Detect which cell encompasses the target text, then output its [X, Y] center coordinate. 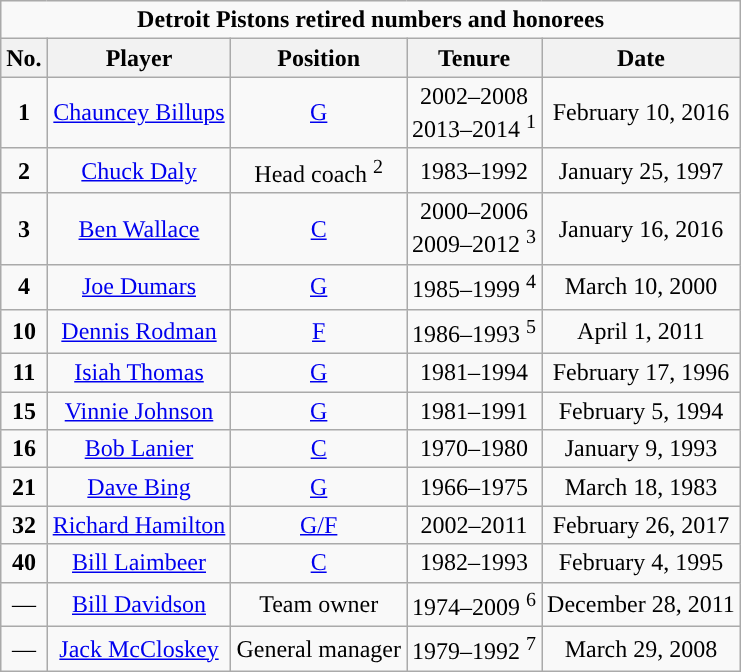
April 1, 2011 [642, 332]
1986–1993 5 [474, 332]
February 5, 1994 [642, 411]
Bill Laimbeer [139, 563]
Joe Dumars [139, 288]
No. [24, 58]
January 25, 1997 [642, 170]
21 [24, 487]
1985–1999 4 [474, 288]
March 10, 2000 [642, 288]
December 28, 2011 [642, 604]
1982–1993 [474, 563]
Richard Hamilton [139, 525]
32 [24, 525]
Ben Wallace [139, 229]
February 17, 1996 [642, 373]
March 29, 2008 [642, 650]
1983–1992 [474, 170]
1970–1980 [474, 449]
Dennis Rodman [139, 332]
1981–1994 [474, 373]
2002–2011 [474, 525]
10 [24, 332]
Bill Davidson [139, 604]
Vinnie Johnson [139, 411]
March 18, 1983 [642, 487]
February 4, 1995 [642, 563]
1974–2009 6 [474, 604]
G/F [319, 525]
Dave Bing [139, 487]
Isiah Thomas [139, 373]
1 [24, 113]
3 [24, 229]
2 [24, 170]
11 [24, 373]
January 16, 2016 [642, 229]
F [319, 332]
40 [24, 563]
January 9, 1993 [642, 449]
Chuck Daly [139, 170]
February 10, 2016 [642, 113]
1981–1991 [474, 411]
General manager [319, 650]
16 [24, 449]
Team owner [319, 604]
Detroit Pistons retired numbers and honorees [371, 20]
1966–1975 [474, 487]
Tenure [474, 58]
Chauncey Billups [139, 113]
Head coach 2 [319, 170]
1979–1992 7 [474, 650]
15 [24, 411]
Date [642, 58]
4 [24, 288]
Position [319, 58]
2002–20082013–2014 1 [474, 113]
February 26, 2017 [642, 525]
Player [139, 58]
2000–20062009–2012 3 [474, 229]
Jack McCloskey [139, 650]
Bob Lanier [139, 449]
